Identify which cell holds the provided text, then report its [x, y] central coordinate. 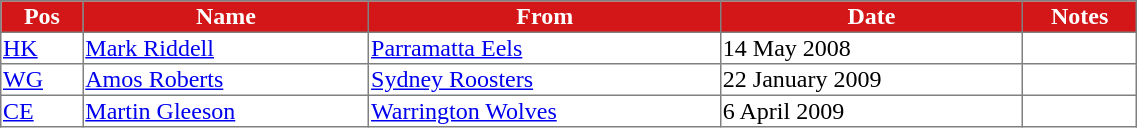
CE [42, 111]
Warrington Wolves [545, 111]
14 May 2008 [872, 48]
Sydney Roosters [545, 80]
Notes [1079, 17]
Name [226, 17]
Parramatta Eels [545, 48]
WG [42, 80]
Date [872, 17]
From [545, 17]
Mark Riddell [226, 48]
HK [42, 48]
Martin Gleeson [226, 111]
Pos [42, 17]
Amos Roberts [226, 80]
22 January 2009 [872, 80]
6 April 2009 [872, 111]
